From the cell containing the given text, extract its center point as (X, Y) coordinate. 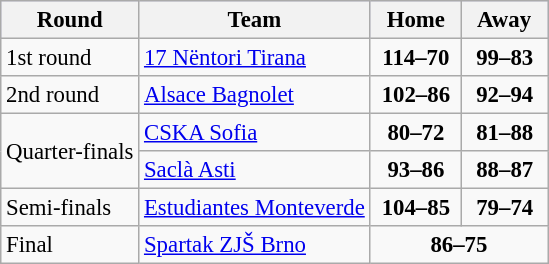
1st round (70, 58)
Away (505, 20)
88–87 (505, 170)
Semi-finals (70, 208)
Spartak ZJŠ Brno (254, 245)
80–72 (416, 133)
CSKA Sofia (254, 133)
81–88 (505, 133)
Quarter-finals (70, 152)
79–74 (505, 208)
114–70 (416, 58)
Home (416, 20)
Alsace Bagnolet (254, 95)
104–85 (416, 208)
Team (254, 20)
17 Nëntori Tirana (254, 58)
86–75 (459, 245)
102–86 (416, 95)
Round (70, 20)
92–94 (505, 95)
93–86 (416, 170)
99–83 (505, 58)
Estudiantes Monteverde (254, 208)
Final (70, 245)
2nd round (70, 95)
Saclà Asti (254, 170)
